Identify which cell holds the provided text, then report its [x, y] central coordinate. 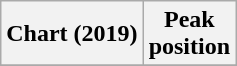
Peakposition [189, 34]
Chart (2019) [72, 34]
